Locate the cell with the specified text and output its (x, y) center coordinate. 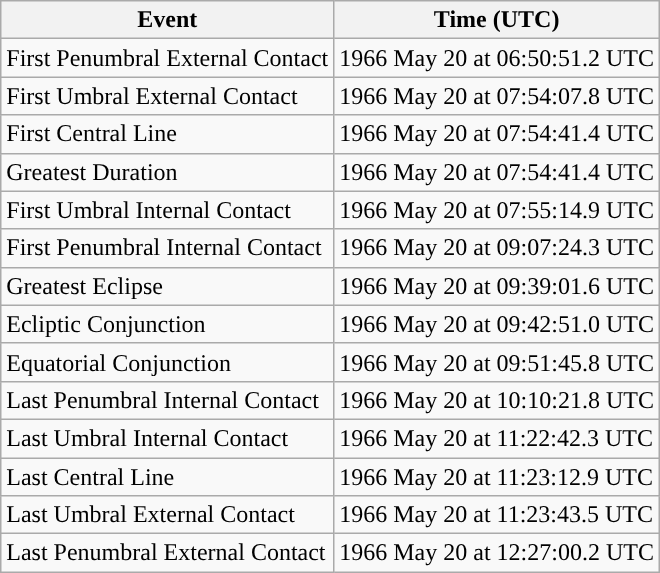
First Umbral External Contact (168, 96)
Last Umbral Internal Contact (168, 438)
1966 May 20 at 11:23:43.5 UTC (497, 515)
First Penumbral Internal Contact (168, 248)
Equatorial Conjunction (168, 362)
Last Penumbral External Contact (168, 553)
1966 May 20 at 09:42:51.0 UTC (497, 324)
1966 May 20 at 07:54:07.8 UTC (497, 96)
1966 May 20 at 06:50:51.2 UTC (497, 58)
Ecliptic Conjunction (168, 324)
1966 May 20 at 09:39:01.6 UTC (497, 286)
Last Penumbral Internal Contact (168, 400)
1966 May 20 at 11:22:42.3 UTC (497, 438)
Time (UTC) (497, 20)
1966 May 20 at 09:07:24.3 UTC (497, 248)
Greatest Eclipse (168, 286)
First Central Line (168, 134)
1966 May 20 at 09:51:45.8 UTC (497, 362)
First Penumbral External Contact (168, 58)
Last Umbral External Contact (168, 515)
1966 May 20 at 07:55:14.9 UTC (497, 210)
1966 May 20 at 11:23:12.9 UTC (497, 477)
Last Central Line (168, 477)
1966 May 20 at 10:10:21.8 UTC (497, 400)
First Umbral Internal Contact (168, 210)
Greatest Duration (168, 172)
Event (168, 20)
1966 May 20 at 12:27:00.2 UTC (497, 553)
